For the text-containing cell, return its midpoint in (x, y) coordinate format. 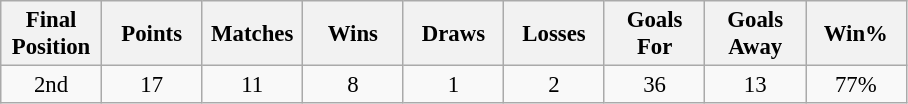
Draws (454, 34)
Win% (856, 34)
Wins (354, 34)
Goals Away (756, 34)
2nd (52, 85)
36 (654, 85)
Losses (554, 34)
77% (856, 85)
8 (354, 85)
Matches (252, 34)
1 (454, 85)
17 (152, 85)
2 (554, 85)
13 (756, 85)
Points (152, 34)
11 (252, 85)
Final Position (52, 34)
Goals For (654, 34)
